Search for the cell housing the specified text and yield its [X, Y] center coordinate. 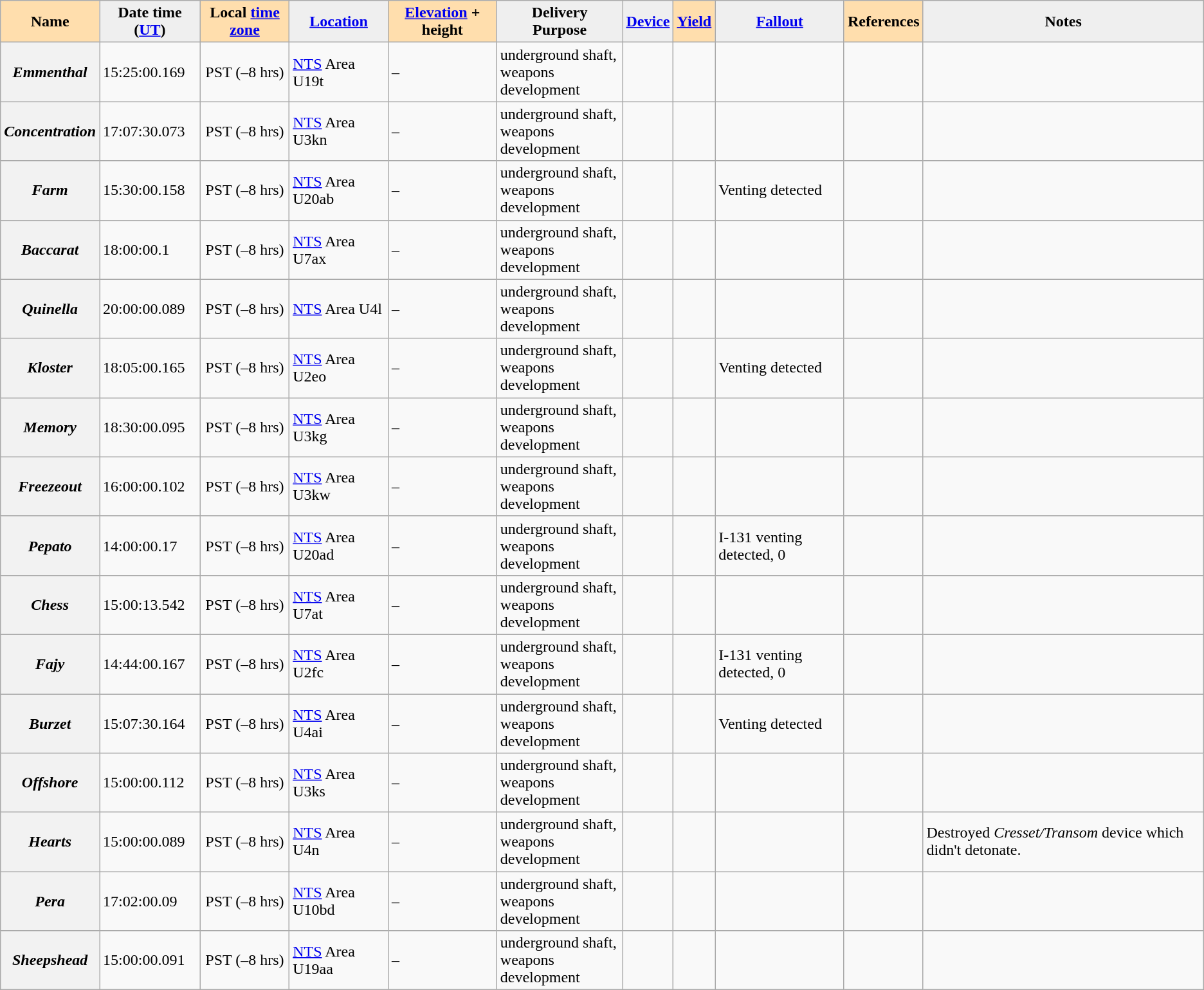
Farm [50, 190]
18:05:00.165 [150, 368]
NTS Area U4n [339, 842]
Offshore [50, 783]
15:00:13.542 [150, 605]
15:00:00.089 [150, 842]
NTS Area U2eo [339, 368]
15:25:00.169 [150, 72]
15:00:00.112 [150, 783]
Baccarat [50, 250]
Emmenthal [50, 72]
14:44:00.167 [150, 664]
15:00:00.091 [150, 960]
NTS Area U3ks [339, 783]
Destroyed Cresset/Transom device which didn't detonate. [1063, 842]
NTS Area U20ad [339, 545]
Date time (UT) [150, 22]
18:00:00.1 [150, 250]
Kloster [50, 368]
Elevation + height [442, 22]
NTS Area U7at [339, 605]
17:07:30.073 [150, 131]
20:00:00.089 [150, 309]
NTS Area U19t [339, 72]
Quinella [50, 309]
Delivery Purpose [560, 22]
Local time zone [244, 22]
NTS Area U20ab [339, 190]
NTS Area U10bd [339, 901]
Pepato [50, 545]
Concentration [50, 131]
References [884, 22]
Burzet [50, 723]
Sheepshead [50, 960]
NTS Area U7ax [339, 250]
17:02:00.09 [150, 901]
Freezeout [50, 486]
Device [648, 22]
NTS Area U4l [339, 309]
NTS Area U2fc [339, 664]
Fajy [50, 664]
15:30:00.158 [150, 190]
Fallout [780, 22]
Notes [1063, 22]
Pera [50, 901]
Name [50, 22]
14:00:00.17 [150, 545]
18:30:00.095 [150, 427]
NTS Area U4ai [339, 723]
NTS Area U3kg [339, 427]
NTS Area U3kn [339, 131]
Yield [695, 22]
Chess [50, 605]
Hearts [50, 842]
16:00:00.102 [150, 486]
15:07:30.164 [150, 723]
Memory [50, 427]
NTS Area U19aa [339, 960]
Location [339, 22]
NTS Area U3kw [339, 486]
